Return the [X, Y] coordinate for the center point of the cell that contains the specified text.  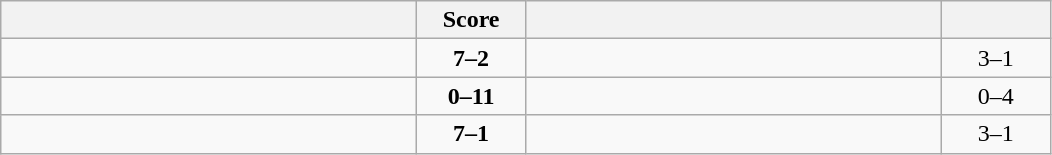
7–1 [472, 134]
Score [472, 20]
0–4 [996, 96]
0–11 [472, 96]
7–2 [472, 58]
